Provide the [x, y] coordinate of the cell's center where the given text is located.  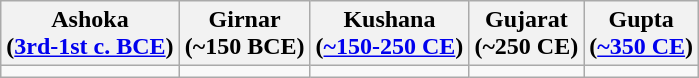
Girnar(~150 BCE) [244, 34]
Kushana(~150-250 CE) [390, 34]
Gujarat(~250 CE) [526, 34]
Gupta(~350 CE) [642, 34]
Ashoka(3rd-1st c. BCE) [90, 34]
